Detect which cell encompasses the target text, then output its [X, Y] center coordinate. 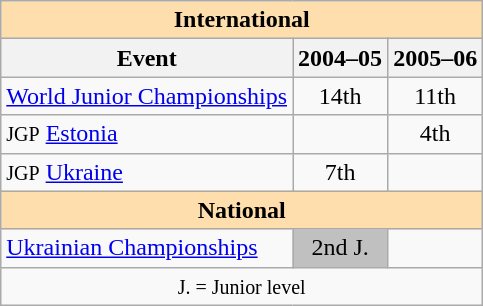
2nd J. [340, 248]
J. = Junior level [242, 286]
Ukrainian Championships [147, 248]
National [242, 210]
2005–06 [436, 58]
7th [340, 172]
World Junior Championships [147, 96]
JGP Estonia [147, 134]
11th [436, 96]
International [242, 20]
14th [340, 96]
JGP Ukraine [147, 172]
2004–05 [340, 58]
4th [436, 134]
Event [147, 58]
